Extract the [x, y] coordinate from the center of the cell holding the provided text.  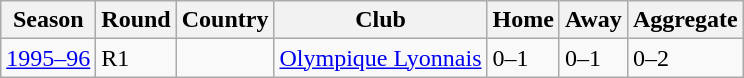
Away [593, 20]
Olympique Lyonnais [380, 58]
Country [225, 20]
Club [380, 20]
Aggregate [685, 20]
R1 [136, 58]
Season [48, 20]
Round [136, 20]
Home [523, 20]
0–2 [685, 58]
1995–96 [48, 58]
